Determine the (X, Y) coordinate at the center of the cell enclosing the given text.  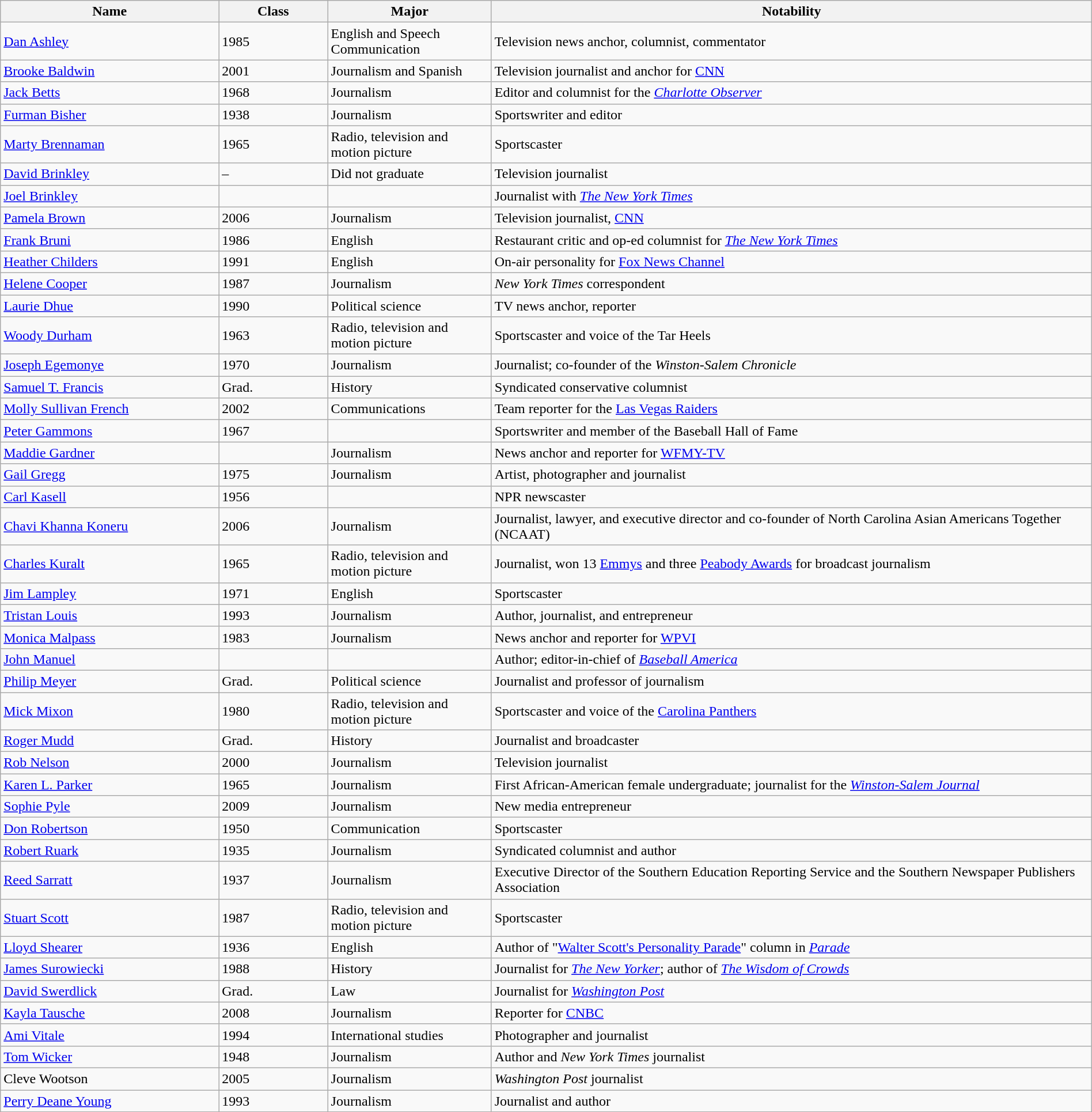
Executive Director of the Southern Education Reporting Service and the Southern Newspaper Publishers Association (791, 880)
Jim Lampley (109, 593)
Pamela Brown (109, 218)
1948 (273, 1057)
Perry Deane Young (109, 1101)
2001 (273, 71)
Brooke Baldwin (109, 71)
News anchor and reporter for WFMY-TV (791, 453)
Tom Wicker (109, 1057)
Joel Brinkley (109, 196)
Robert Ruark (109, 850)
Sportscaster and voice of the Carolina Panthers (791, 711)
Journalist, won 13 Emmys and three Peabody Awards for broadcast journalism (791, 563)
On-air personality for Fox News Channel (791, 262)
Journalist; co-founder of the Winston-Salem Chronicle (791, 365)
Sportswriter and editor (791, 115)
Monica Malpass (109, 637)
1937 (273, 880)
Washington Post journalist (791, 1079)
– (273, 174)
Joseph Egemonye (109, 365)
Journalist, lawyer, and executive director and co-founder of North Carolina Asian Americans Together (NCAAT) (791, 527)
Chavi Khanna Koneru (109, 527)
Helene Cooper (109, 283)
David Brinkley (109, 174)
News anchor and reporter for WPVI (791, 637)
Notability (791, 12)
1991 (273, 262)
2002 (273, 409)
Journalist for The New Yorker; author of The Wisdom of Crowds (791, 969)
Charles Kuralt (109, 563)
Rob Nelson (109, 763)
1967 (273, 431)
Journalist for Washington Post (791, 991)
Karen L. Parker (109, 785)
2008 (273, 1013)
Law (409, 991)
Tristan Louis (109, 615)
International studies (409, 1035)
Laurie Dhue (109, 306)
Author of "Walter Scott's Personality Parade" column in Parade (791, 947)
Carl Kasell (109, 497)
1975 (273, 475)
Stuart Scott (109, 917)
1983 (273, 637)
Peter Gammons (109, 431)
Dan Ashley (109, 41)
New media entrepreneur (791, 807)
1968 (273, 93)
Television journalist, CNN (791, 218)
1990 (273, 306)
Restaurant critic and op-ed columnist for The New York Times (791, 240)
Don Robertson (109, 829)
1970 (273, 365)
Frank Bruni (109, 240)
Gail Gregg (109, 475)
1986 (273, 240)
2009 (273, 807)
Name (109, 12)
Reporter for CNBC (791, 1013)
Heather Childers (109, 262)
Editor and columnist for the Charlotte Observer (791, 93)
Television journalist and anchor for CNN (791, 71)
1963 (273, 335)
TV news anchor, reporter (791, 306)
Reed Sarratt (109, 880)
New York Times correspondent (791, 283)
Syndicated conservative columnist (791, 387)
Journalism and Spanish (409, 71)
Journalist and author (791, 1101)
Lloyd Shearer (109, 947)
Author and New York Times journalist (791, 1057)
Woody Durham (109, 335)
1938 (273, 115)
Cleve Wootson (109, 1079)
1956 (273, 497)
Author; editor-in-chief of Baseball America (791, 659)
James Surowiecki (109, 969)
1988 (273, 969)
Philip Meyer (109, 681)
1936 (273, 947)
Did not graduate (409, 174)
Samuel T. Francis (109, 387)
Photographer and journalist (791, 1035)
Furman Bisher (109, 115)
1935 (273, 850)
Kayla Tausche (109, 1013)
Journalist and professor of journalism (791, 681)
Syndicated columnist and author (791, 850)
Roger Mudd (109, 741)
Television news anchor, columnist, commentator (791, 41)
2000 (273, 763)
Sophie Pyle (109, 807)
Ami Vitale (109, 1035)
2005 (273, 1079)
Journalist and broadcaster (791, 741)
Mick Mixon (109, 711)
Molly Sullivan French (109, 409)
Major (409, 12)
1985 (273, 41)
English and Speech Communication (409, 41)
Marty Brennaman (109, 144)
Communication (409, 829)
Artist, photographer and journalist (791, 475)
1980 (273, 711)
Class (273, 12)
NPR newscaster (791, 497)
Jack Betts (109, 93)
First African-American female undergraduate; journalist for the Winston-Salem Journal (791, 785)
1950 (273, 829)
John Manuel (109, 659)
1994 (273, 1035)
Team reporter for the Las Vegas Raiders (791, 409)
David Swerdlick (109, 991)
Author, journalist, and entrepreneur (791, 615)
Journalist with The New York Times (791, 196)
Maddie Gardner (109, 453)
1971 (273, 593)
Sportswriter and member of the Baseball Hall of Fame (791, 431)
Sportscaster and voice of the Tar Heels (791, 335)
Communications (409, 409)
